Return [X, Y] of the center of cell containing provided text 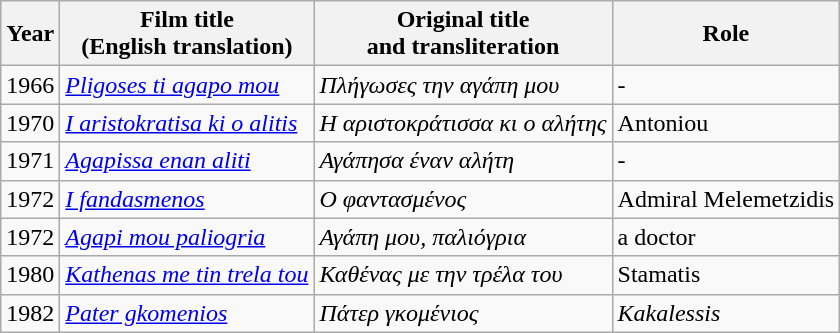
Ο φαντασμένος [463, 199]
Αγάπη μου, παλιόγρια [463, 237]
Stamatis [726, 275]
Η αριστοκράτισσα κι ο αλήτης [463, 123]
Year [30, 34]
Αγάπησα έναν αλήτη [463, 161]
I aristokratisa ki o alitis [187, 123]
1982 [30, 313]
1970 [30, 123]
Agapi mou paliogria [187, 237]
Role [726, 34]
Kakalessis [726, 313]
1971 [30, 161]
Πάτερ γκομένιος [463, 313]
Πλήγωσες την αγάπη μου [463, 85]
Film title(English translation) [187, 34]
a doctor [726, 237]
Καθένας με την τρέλα του [463, 275]
1966 [30, 85]
Pligoses ti agapo mou [187, 85]
Kathenas me tin trela tou [187, 275]
1980 [30, 275]
Pater gkomenios [187, 313]
Antoniou [726, 123]
Original titleand transliteration [463, 34]
Admiral Melemetzidis [726, 199]
Agapissa enan aliti [187, 161]
I fandasmenos [187, 199]
